Scan for the cell matching the given text and deliver its (x, y) coordinate at center. 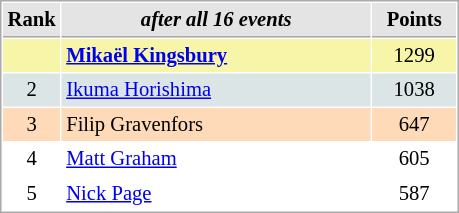
Rank (32, 20)
Points (414, 20)
1299 (414, 56)
Mikaël Kingsbury (216, 56)
4 (32, 158)
Ikuma Horishima (216, 90)
1038 (414, 90)
Filip Gravenfors (216, 124)
647 (414, 124)
587 (414, 194)
3 (32, 124)
Matt Graham (216, 158)
Nick Page (216, 194)
5 (32, 194)
2 (32, 90)
605 (414, 158)
after all 16 events (216, 20)
